Determine the (x, y) coordinate at the center of the cell enclosing the given text.  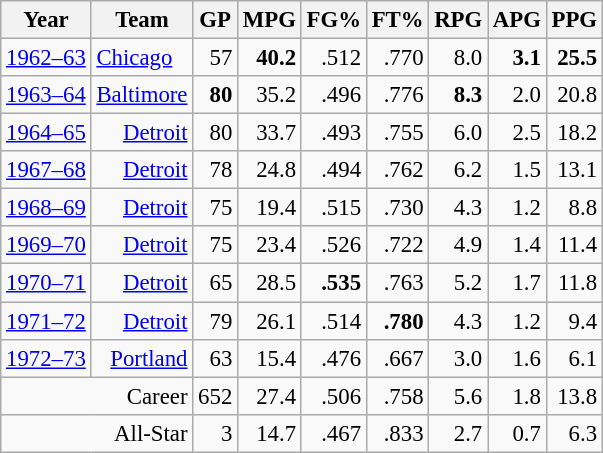
1.6 (518, 358)
1.7 (518, 283)
18.2 (574, 133)
MPG (270, 20)
6.1 (574, 358)
All-Star (97, 433)
0.7 (518, 433)
28.5 (270, 283)
.780 (398, 321)
2.5 (518, 133)
Chicago (142, 58)
3 (216, 433)
1969–70 (46, 245)
1968–69 (46, 208)
6.2 (458, 170)
.667 (398, 358)
2.7 (458, 433)
79 (216, 321)
8.0 (458, 58)
.833 (398, 433)
23.4 (270, 245)
Portland (142, 358)
14.7 (270, 433)
.494 (334, 170)
.493 (334, 133)
6.0 (458, 133)
.755 (398, 133)
.506 (334, 396)
1962–63 (46, 58)
GP (216, 20)
.763 (398, 283)
40.2 (270, 58)
13.1 (574, 170)
63 (216, 358)
.514 (334, 321)
1972–73 (46, 358)
20.8 (574, 95)
27.4 (270, 396)
3.1 (518, 58)
Year (46, 20)
.770 (398, 58)
5.6 (458, 396)
1971–72 (46, 321)
1970–71 (46, 283)
15.4 (270, 358)
.776 (398, 95)
Team (142, 20)
19.4 (270, 208)
33.7 (270, 133)
57 (216, 58)
APG (518, 20)
3.0 (458, 358)
11.8 (574, 283)
8.8 (574, 208)
26.1 (270, 321)
.762 (398, 170)
11.4 (574, 245)
35.2 (270, 95)
5.2 (458, 283)
.515 (334, 208)
.758 (398, 396)
Baltimore (142, 95)
RPG (458, 20)
24.8 (270, 170)
1967–68 (46, 170)
1.5 (518, 170)
.535 (334, 283)
4.9 (458, 245)
.496 (334, 95)
8.3 (458, 95)
1.4 (518, 245)
.526 (334, 245)
Career (97, 396)
65 (216, 283)
.476 (334, 358)
FG% (334, 20)
.512 (334, 58)
.722 (398, 245)
652 (216, 396)
6.3 (574, 433)
FT% (398, 20)
2.0 (518, 95)
25.5 (574, 58)
1.8 (518, 396)
.730 (398, 208)
.467 (334, 433)
13.8 (574, 396)
78 (216, 170)
1963–64 (46, 95)
9.4 (574, 321)
1964–65 (46, 133)
PPG (574, 20)
